Return the [X, Y] coordinate for the center point of the cell that contains the specified text.  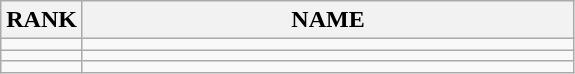
RANK [42, 20]
NAME [328, 20]
